Pinpoint the cell where the given text exists, returning its [X, Y] midpoint coordinate. 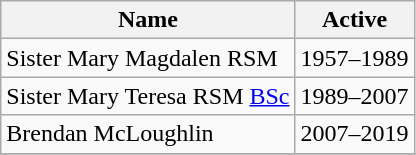
1989–2007 [354, 96]
Active [354, 20]
Brendan McLoughlin [148, 134]
Sister Mary Teresa RSM BSc [148, 96]
1957–1989 [354, 58]
Sister Mary Magdalen RSM [148, 58]
Name [148, 20]
2007–2019 [354, 134]
